Output the [X, Y] coordinate of the center of the cell containing the given text.  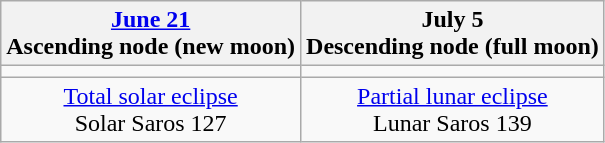
June 21Ascending node (new moon) [151, 34]
July 5Descending node (full moon) [453, 34]
Total solar eclipseSolar Saros 127 [151, 110]
Partial lunar eclipseLunar Saros 139 [453, 110]
